Return (x, y) of the center of cell containing provided text 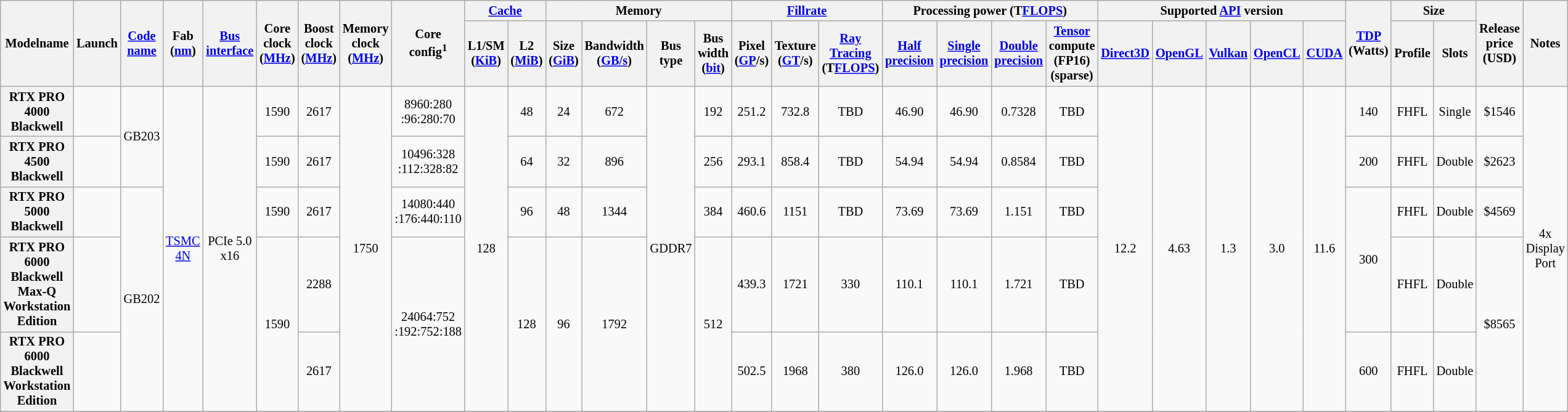
4.63 (1180, 249)
Bandwidth (GB/s) (615, 54)
Slots (1455, 54)
1151 (795, 212)
Launch (97, 43)
256 (713, 161)
L2(MiB) (527, 54)
RTX PRO 6000 Blackwell Workstation Edition (37, 371)
0.8584 (1018, 161)
Profile (1412, 54)
Boost clock (MHz) (319, 43)
192 (713, 111)
Tensor compute (FP16) (sparse) (1072, 54)
293.1 (752, 161)
12.2 (1125, 249)
8960:280 :96:280:70 (428, 111)
RTX PRO 5000 Blackwell (37, 212)
Bus type (671, 54)
RTX PRO 6000 Blackwell Max-Q Workstation Edition (37, 285)
300 (1368, 259)
OpenCL (1277, 54)
$4569 (1499, 212)
858.4 (795, 161)
Fab (nm) (182, 43)
Pixel (GP/s) (752, 54)
0.7328 (1018, 111)
3.0 (1277, 249)
Direct3D (1125, 54)
Supported API version (1222, 10)
Release price (USD) (1499, 43)
Modelname (37, 43)
2288 (319, 285)
Bus interface (229, 43)
14080:440 :176:440:110 (428, 212)
Notes (1546, 43)
Size (1434, 10)
Code name (142, 43)
384 (713, 212)
330 (851, 285)
1721 (795, 285)
Core config1 (428, 43)
$8565 (1499, 324)
672 (615, 111)
439.3 (752, 285)
PCIe 5.0 x16 (229, 249)
L1/SM (KiB) (486, 54)
GB202 (142, 299)
896 (615, 161)
Cache (505, 10)
1.151 (1018, 212)
4x Display Port (1546, 249)
10496:328 :112:328:82 (428, 161)
1.721 (1018, 285)
32 (563, 161)
380 (851, 371)
Memory clock (MHz) (365, 43)
1968 (795, 371)
502.5 (752, 371)
732.8 (795, 111)
Core clock (MHz) (277, 43)
Bus width (bit) (713, 54)
RTX PRO 4000 Blackwell (37, 111)
460.6 (752, 212)
1.3 (1228, 249)
Single (1455, 111)
140 (1368, 111)
1750 (365, 249)
24 (563, 111)
Vulkan (1228, 54)
GDDR7 (671, 249)
11.6 (1325, 249)
OpenGL (1180, 54)
Ray Tracing (TFLOPS) (851, 54)
512 (713, 324)
Half precision (910, 54)
TDP (Watts) (1368, 43)
1792 (615, 324)
Single precision (964, 54)
600 (1368, 371)
Memory (639, 10)
Double precision (1018, 54)
200 (1368, 161)
TSMC 4N (182, 249)
Texture (GT/s) (795, 54)
1.968 (1018, 371)
24064:752 :192:752:188 (428, 324)
$1546 (1499, 111)
64 (527, 161)
Processing power (TFLOPS) (990, 10)
Fillrate (807, 10)
CUDA (1325, 54)
GB203 (142, 137)
Size (GiB) (563, 54)
251.2 (752, 111)
1344 (615, 212)
RTX PRO 4500 Blackwell (37, 161)
$2623 (1499, 161)
